Locate the cell with the specified text and output its (x, y) center coordinate. 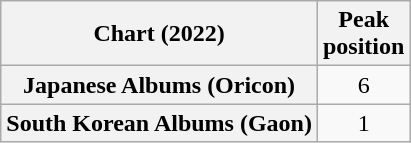
6 (363, 85)
Chart (2022) (160, 34)
Peakposition (363, 34)
1 (363, 123)
Japanese Albums (Oricon) (160, 85)
South Korean Albums (Gaon) (160, 123)
